Output the [X, Y] coordinate of the center of the cell containing the given text.  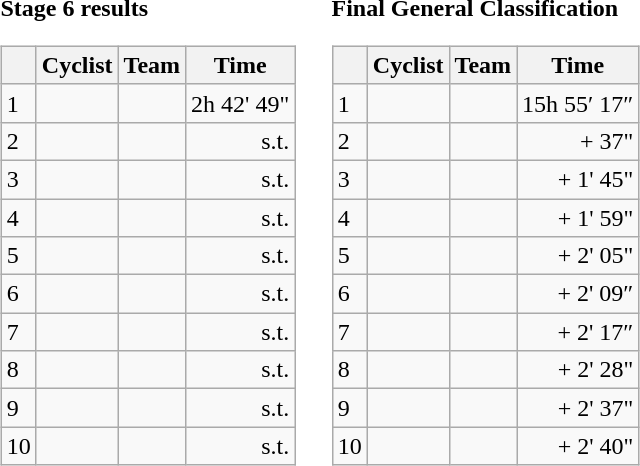
+ 2' 17″ [578, 332]
2h 42' 49" [240, 103]
+ 1' 45" [578, 179]
+ 1' 59" [578, 217]
+ 2' 37" [578, 408]
15h 55′ 17″ [578, 103]
+ 2' 40" [578, 446]
+ 37" [578, 141]
+ 2' 28" [578, 370]
+ 2' 05" [578, 256]
+ 2' 09″ [578, 294]
